For the text-containing cell, return its midpoint in (x, y) coordinate format. 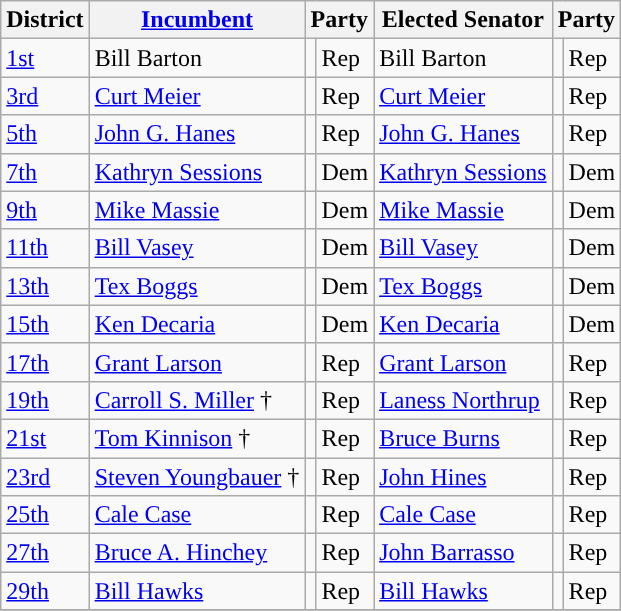
Laness Northrup (463, 400)
23rd (45, 477)
11th (45, 248)
Elected Senator (463, 20)
15th (45, 324)
5th (45, 134)
Bruce Burns (463, 438)
29th (45, 591)
Bruce A. Hinchey (197, 553)
17th (45, 362)
Steven Youngbauer † (197, 477)
7th (45, 172)
John Hines (463, 477)
John Barrasso (463, 553)
3rd (45, 96)
District (45, 20)
25th (45, 515)
Tom Kinnison † (197, 438)
Carroll S. Miller † (197, 400)
19th (45, 400)
Incumbent (197, 20)
1st (45, 58)
9th (45, 210)
27th (45, 553)
13th (45, 286)
21st (45, 438)
